Locate the cell with the specified text and output its (x, y) center coordinate. 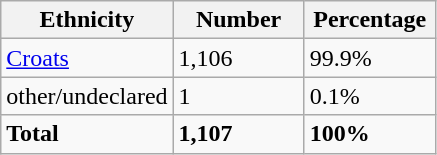
Number (238, 20)
Croats (87, 58)
Ethnicity (87, 20)
0.1% (370, 96)
other/undeclared (87, 96)
1,106 (238, 58)
1,107 (238, 134)
Percentage (370, 20)
1 (238, 96)
99.9% (370, 58)
100% (370, 134)
Total (87, 134)
